Provide the [X, Y] coordinate of the cell's center where the given text is located.  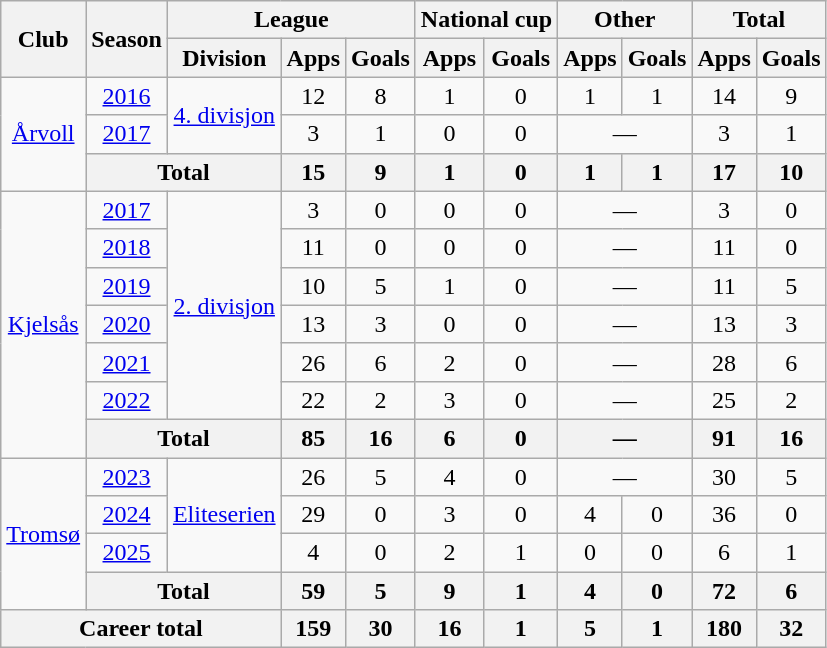
Eliteserien [224, 515]
36 [724, 515]
Other [625, 20]
2018 [127, 248]
Club [44, 39]
28 [724, 362]
8 [381, 96]
14 [724, 96]
29 [313, 515]
91 [724, 438]
17 [724, 172]
2022 [127, 400]
Division [224, 58]
85 [313, 438]
12 [313, 96]
League [291, 20]
59 [313, 591]
National cup [486, 20]
22 [313, 400]
Career total [141, 629]
2021 [127, 362]
32 [791, 629]
2023 [127, 477]
Kjelsås [44, 324]
Årvoll [44, 134]
2019 [127, 286]
72 [724, 591]
25 [724, 400]
2025 [127, 553]
180 [724, 629]
15 [313, 172]
2016 [127, 96]
2020 [127, 324]
159 [313, 629]
2024 [127, 515]
Tromsø [44, 534]
Season [127, 39]
4. divisjon [224, 115]
2. divisjon [224, 305]
